Identify which cell holds the provided text, then report its [X, Y] central coordinate. 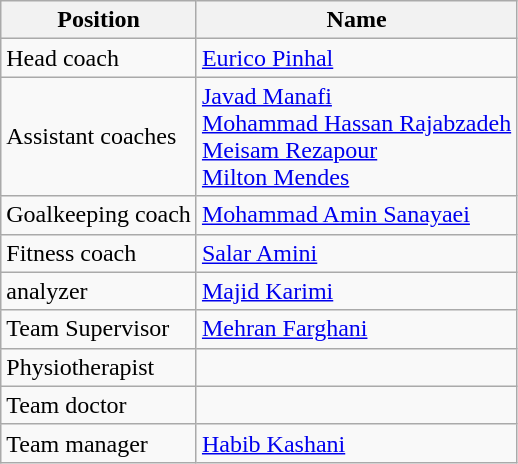
Habib Kashani [356, 443]
Team doctor [99, 405]
Assistant coaches [99, 136]
Head coach [99, 58]
Name [356, 20]
Mohammad Amin Sanayaei [356, 215]
Team Supervisor [99, 329]
Physiotherapist [99, 367]
Team manager [99, 443]
Eurico Pinhal [356, 58]
Javad Manafi Mohammad Hassan Rajabzadeh Meisam Rezapour Milton Mendes [356, 136]
Mehran Farghani [356, 329]
analyzer [99, 291]
Fitness coach [99, 253]
Position [99, 20]
Salar Amini [356, 253]
Majid Karimi [356, 291]
Goalkeeping coach [99, 215]
